Extract the (x, y) coordinate from the center of the cell holding the provided text.  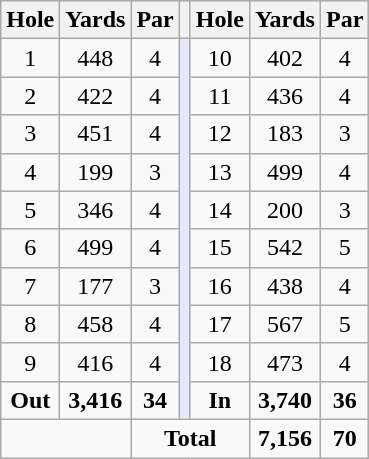
3,740 (284, 400)
8 (30, 324)
18 (220, 362)
Total (190, 438)
7 (30, 286)
177 (96, 286)
542 (284, 248)
11 (220, 96)
1 (30, 58)
13 (220, 172)
436 (284, 96)
3,416 (96, 400)
438 (284, 286)
448 (96, 58)
15 (220, 248)
567 (284, 324)
70 (344, 438)
416 (96, 362)
16 (220, 286)
10 (220, 58)
7,156 (284, 438)
451 (96, 134)
422 (96, 96)
6 (30, 248)
Out (30, 400)
402 (284, 58)
199 (96, 172)
183 (284, 134)
458 (96, 324)
12 (220, 134)
34 (155, 400)
17 (220, 324)
200 (284, 210)
14 (220, 210)
36 (344, 400)
9 (30, 362)
2 (30, 96)
346 (96, 210)
In (220, 400)
473 (284, 362)
